Determine the (x, y) coordinate at the center of the cell enclosing the given text.  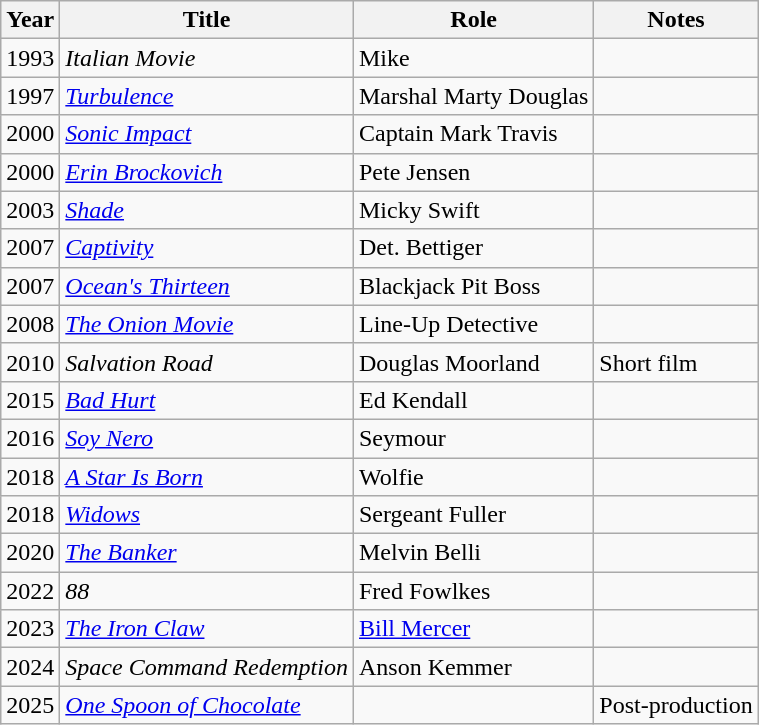
Seymour (473, 438)
2023 (30, 629)
Notes (676, 20)
Det. Bettiger (473, 248)
The Banker (207, 553)
2008 (30, 324)
Captain Mark Travis (473, 134)
Bill Mercer (473, 629)
Captivity (207, 248)
One Spoon of Chocolate (207, 705)
2016 (30, 438)
2015 (30, 400)
Douglas Moorland (473, 362)
Pete Jensen (473, 172)
Salvation Road (207, 362)
Line-Up Detective (473, 324)
88 (207, 591)
Soy Nero (207, 438)
Italian Movie (207, 58)
Erin Brockovich (207, 172)
Micky Swift (473, 210)
Marshal Marty Douglas (473, 96)
2003 (30, 210)
Sergeant Fuller (473, 515)
Post-production (676, 705)
2020 (30, 553)
Ocean's Thirteen (207, 286)
Shade (207, 210)
The Onion Movie (207, 324)
Title (207, 20)
Widows (207, 515)
2024 (30, 667)
Mike (473, 58)
Sonic Impact (207, 134)
Year (30, 20)
Wolfie (473, 477)
Anson Kemmer (473, 667)
Blackjack Pit Boss (473, 286)
Melvin Belli (473, 553)
1997 (30, 96)
Short film (676, 362)
Fred Fowlkes (473, 591)
2025 (30, 705)
A Star Is Born (207, 477)
2022 (30, 591)
The Iron Claw (207, 629)
1993 (30, 58)
2010 (30, 362)
Ed Kendall (473, 400)
Role (473, 20)
Turbulence (207, 96)
Space Command Redemption (207, 667)
Bad Hurt (207, 400)
